Return the [x, y] coordinate for the center point of the cell that contains the specified text.  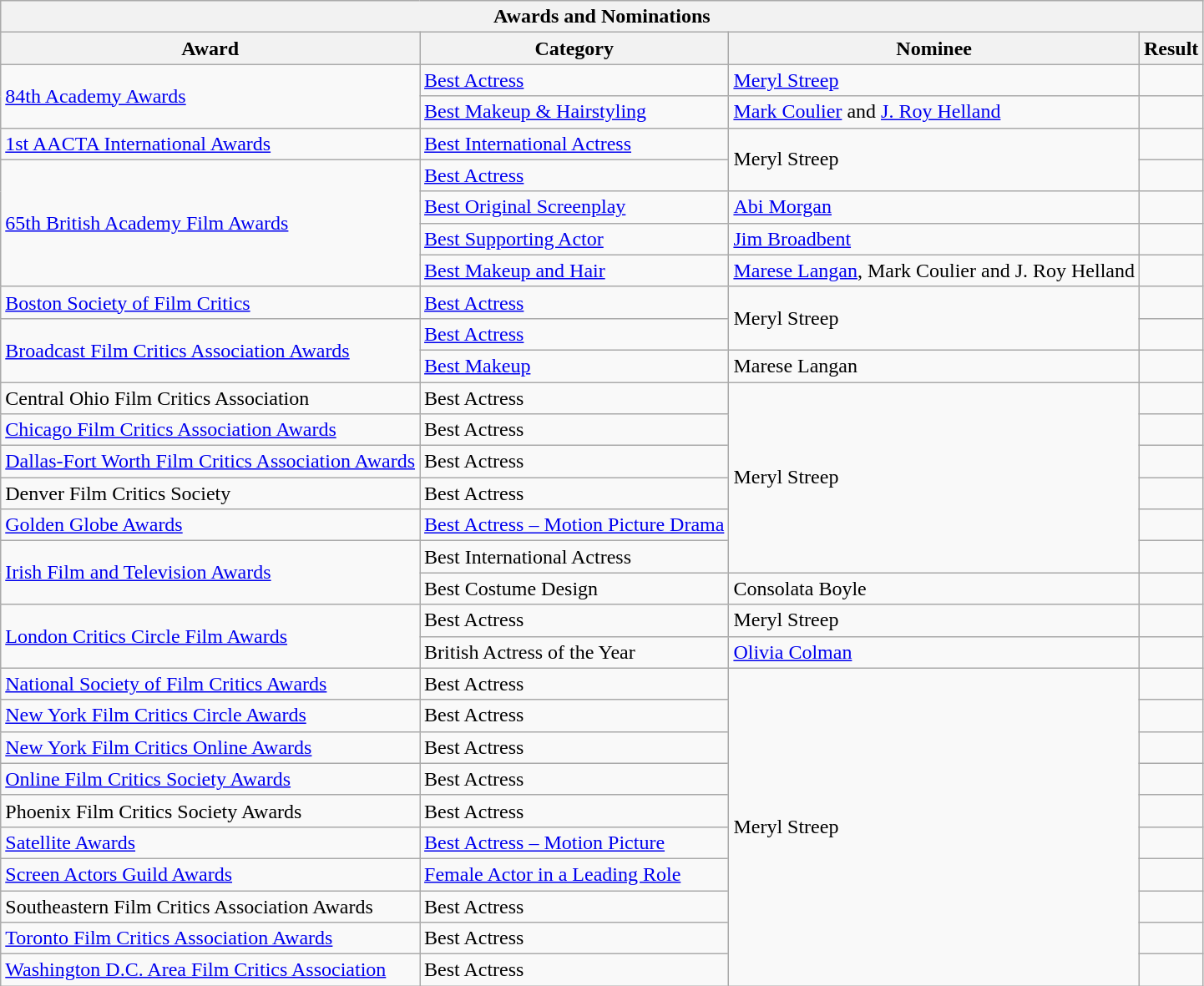
Dallas-Fort Worth Film Critics Association Awards [210, 462]
Best Makeup & Hairstyling [574, 112]
Denver Film Critics Society [210, 493]
Nominee [934, 48]
Best Makeup and Hair [574, 271]
Boston Society of Film Critics [210, 302]
Irish Film and Television Awards [210, 573]
Abi Morgan [934, 207]
Consolata Boyle [934, 589]
65th British Academy Film Awards [210, 223]
Jim Broadbent [934, 239]
Washington D.C. Area Film Critics Association [210, 970]
Awards and Nominations [602, 17]
Best Supporting Actor [574, 239]
Mark Coulier and J. Roy Helland [934, 112]
Category [574, 48]
Online Film Critics Society Awards [210, 779]
New York Film Critics Circle Awards [210, 715]
Golden Globe Awards [210, 525]
Broadcast Film Critics Association Awards [210, 350]
Female Actor in a Leading Role [574, 874]
Screen Actors Guild Awards [210, 874]
Olivia Colman [934, 652]
Marese Langan, Mark Coulier and J. Roy Helland [934, 271]
Chicago Film Critics Association Awards [210, 430]
1st AACTA International Awards [210, 144]
National Society of Film Critics Awards [210, 684]
British Actress of the Year [574, 652]
Marese Langan [934, 366]
Result [1171, 48]
Award [210, 48]
Southeastern Film Critics Association Awards [210, 906]
84th Academy Awards [210, 96]
Satellite Awards [210, 842]
Best Original Screenplay [574, 207]
Best Makeup [574, 366]
Phoenix Film Critics Society Awards [210, 811]
London Critics Circle Film Awards [210, 636]
New York Film Critics Online Awards [210, 747]
Toronto Film Critics Association Awards [210, 938]
Central Ohio Film Critics Association [210, 398]
Best Costume Design [574, 589]
Best Actress – Motion Picture [574, 842]
Best Actress – Motion Picture Drama [574, 525]
